Capture the cell that displays the provided text and extract its [x, y] central coordinate. 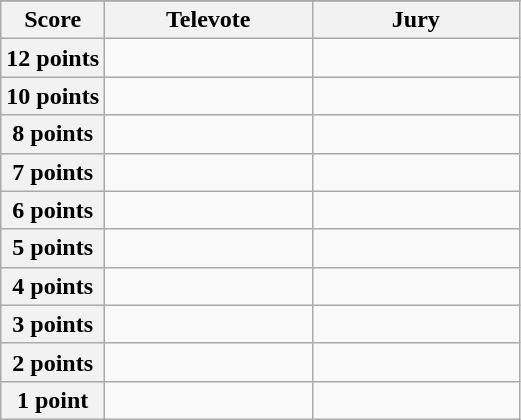
3 points [53, 324]
6 points [53, 210]
10 points [53, 96]
12 points [53, 58]
8 points [53, 134]
4 points [53, 286]
Televote [209, 20]
Jury [416, 20]
2 points [53, 362]
7 points [53, 172]
Score [53, 20]
1 point [53, 400]
5 points [53, 248]
